From the cell containing the given text, extract its center point as (x, y) coordinate. 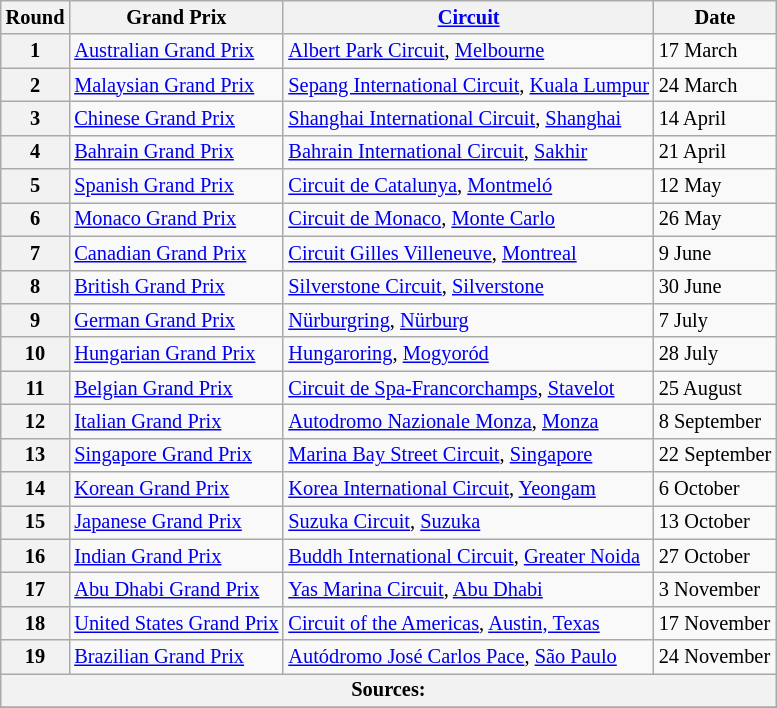
2 (36, 85)
Bahrain Grand Prix (176, 152)
Italian Grand Prix (176, 421)
Brazilian Grand Prix (176, 657)
Round (36, 17)
Circuit (468, 17)
16 (36, 556)
Shanghai International Circuit, Shanghai (468, 118)
17 (36, 589)
Malaysian Grand Prix (176, 85)
Korean Grand Prix (176, 489)
British Grand Prix (176, 287)
14 (36, 489)
Abu Dhabi Grand Prix (176, 589)
Circuit de Monaco, Monte Carlo (468, 219)
Marina Bay Street Circuit, Singapore (468, 455)
26 May (715, 219)
25 August (715, 388)
4 (36, 152)
11 (36, 388)
Spanish Grand Prix (176, 186)
27 October (715, 556)
17 November (715, 623)
7 (36, 253)
Date (715, 17)
17 March (715, 51)
28 July (715, 354)
13 (36, 455)
1 (36, 51)
Japanese Grand Prix (176, 522)
Autódromo José Carlos Pace, São Paulo (468, 657)
3 (36, 118)
Belgian Grand Prix (176, 388)
24 March (715, 85)
22 September (715, 455)
Canadian Grand Prix (176, 253)
7 July (715, 320)
9 (36, 320)
Chinese Grand Prix (176, 118)
15 (36, 522)
8 September (715, 421)
13 October (715, 522)
8 (36, 287)
9 June (715, 253)
Suzuka Circuit, Suzuka (468, 522)
Indian Grand Prix (176, 556)
24 November (715, 657)
German Grand Prix (176, 320)
14 April (715, 118)
12 May (715, 186)
Hungarian Grand Prix (176, 354)
30 June (715, 287)
5 (36, 186)
Nürburgring, Nürburg (468, 320)
Singapore Grand Prix (176, 455)
Circuit Gilles Villeneuve, Montreal (468, 253)
18 (36, 623)
Circuit of the Americas, Austin, Texas (468, 623)
Sources: (388, 690)
Yas Marina Circuit, Abu Dhabi (468, 589)
United States Grand Prix (176, 623)
6 October (715, 489)
Circuit de Spa-Francorchamps, Stavelot (468, 388)
12 (36, 421)
Sepang International Circuit, Kuala Lumpur (468, 85)
Autodromo Nazionale Monza, Monza (468, 421)
Buddh International Circuit, Greater Noida (468, 556)
Australian Grand Prix (176, 51)
Korea International Circuit, Yeongam (468, 489)
3 November (715, 589)
19 (36, 657)
Hungaroring, Mogyoród (468, 354)
Monaco Grand Prix (176, 219)
Albert Park Circuit, Melbourne (468, 51)
10 (36, 354)
Bahrain International Circuit, Sakhir (468, 152)
21 April (715, 152)
Circuit de Catalunya, Montmeló (468, 186)
6 (36, 219)
Grand Prix (176, 17)
Silverstone Circuit, Silverstone (468, 287)
